Identify which cell holds the provided text, then report its [x, y] central coordinate. 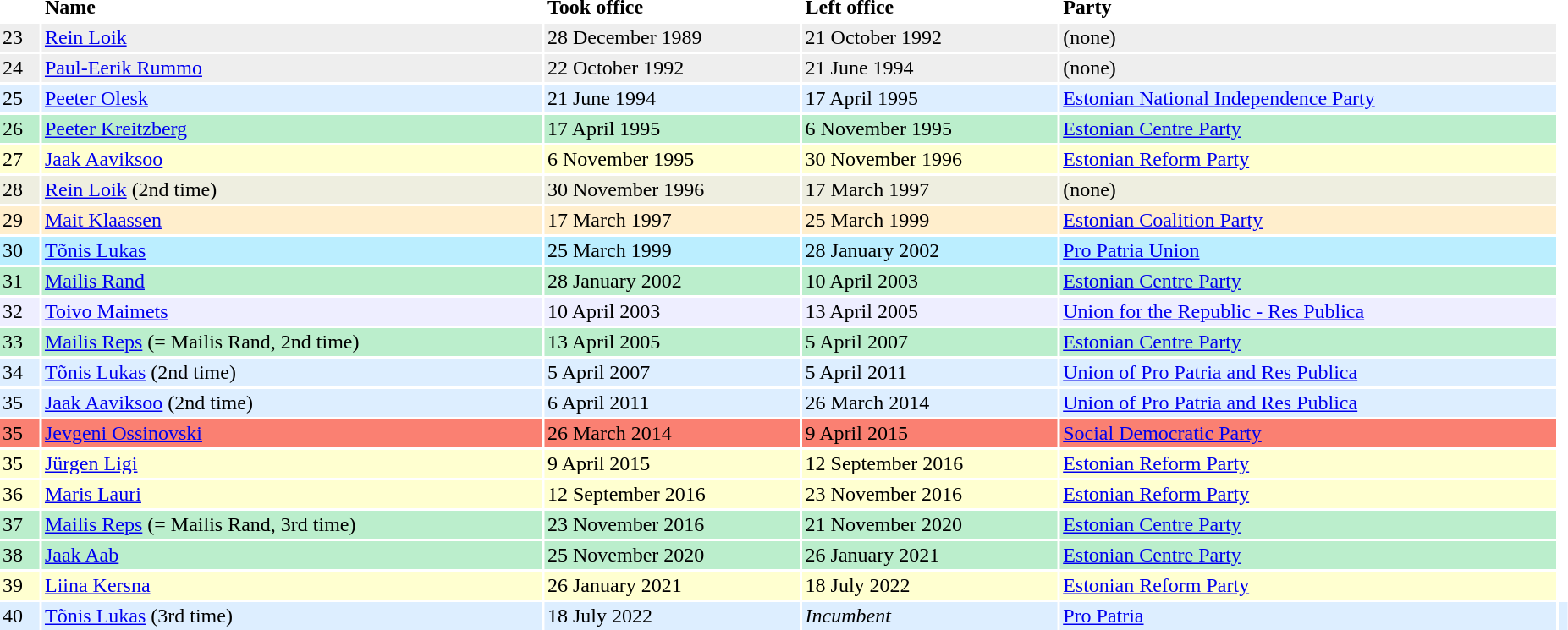
Rein Loik (2nd time) [293, 189]
23 [20, 37]
Mait Klaassen [293, 220]
36 [20, 494]
37 [20, 524]
Toivo Maimets [293, 311]
40 [20, 616]
27 [20, 159]
Pro Patria Union [1308, 250]
28 December 1989 [673, 37]
25 November 2020 [673, 555]
Rein Loik [293, 37]
Jaak Aaviksoo (2nd time) [293, 403]
Jürgen Ligi [293, 463]
Liina Kersna [293, 585]
28 [20, 189]
6 April 2011 [673, 403]
Mailis Reps (= Mailis Rand, 2nd time) [293, 342]
29 [20, 220]
Union for the Republic - Res Publica [1308, 311]
39 [20, 585]
Estonian Coalition Party [1308, 220]
Paul-Eerik Rummo [293, 68]
Estonian National Independence Party [1308, 98]
34 [20, 372]
38 [20, 555]
Jaak Aab [293, 555]
Social Democratic Party [1308, 433]
5 April 2011 [931, 372]
21 November 2020 [931, 524]
Tõnis Lukas (3rd time) [293, 616]
24 [20, 68]
32 [20, 311]
25 [20, 98]
21 October 1992 [931, 37]
Mailis Reps (= Mailis Rand, 3rd time) [293, 524]
33 [20, 342]
Peeter Kreitzberg [293, 129]
Peeter Olesk [293, 98]
30 [20, 250]
Pro Patria [1308, 616]
Jevgeni Ossinovski [293, 433]
31 [20, 281]
22 October 1992 [673, 68]
Tõnis Lukas (2nd time) [293, 372]
Mailis Rand [293, 281]
Jaak Aaviksoo [293, 159]
Incumbent [931, 616]
26 [20, 129]
Tõnis Lukas [293, 250]
Maris Lauri [293, 494]
